Identify which cell holds the provided text, then report its [x, y] central coordinate. 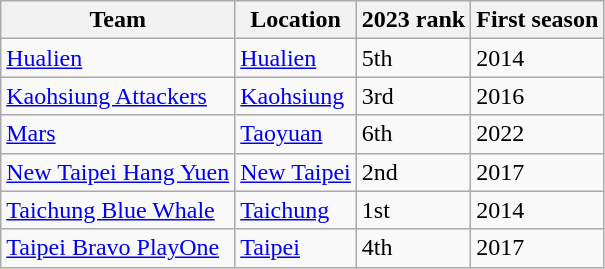
Taipei Bravo PlayOne [118, 248]
2022 [538, 134]
4th [413, 248]
Location [296, 20]
Kaohsiung [296, 96]
Taichung Blue Whale [118, 210]
First season [538, 20]
Taoyuan [296, 134]
Mars [118, 134]
Taichung [296, 210]
2nd [413, 172]
New Taipei [296, 172]
Team [118, 20]
2016 [538, 96]
6th [413, 134]
2023 rank [413, 20]
Kaohsiung Attackers [118, 96]
1st [413, 210]
New Taipei Hang Yuen [118, 172]
Taipei [296, 248]
5th [413, 58]
3rd [413, 96]
